Output the (X, Y) coordinate of the center of the cell containing the given text.  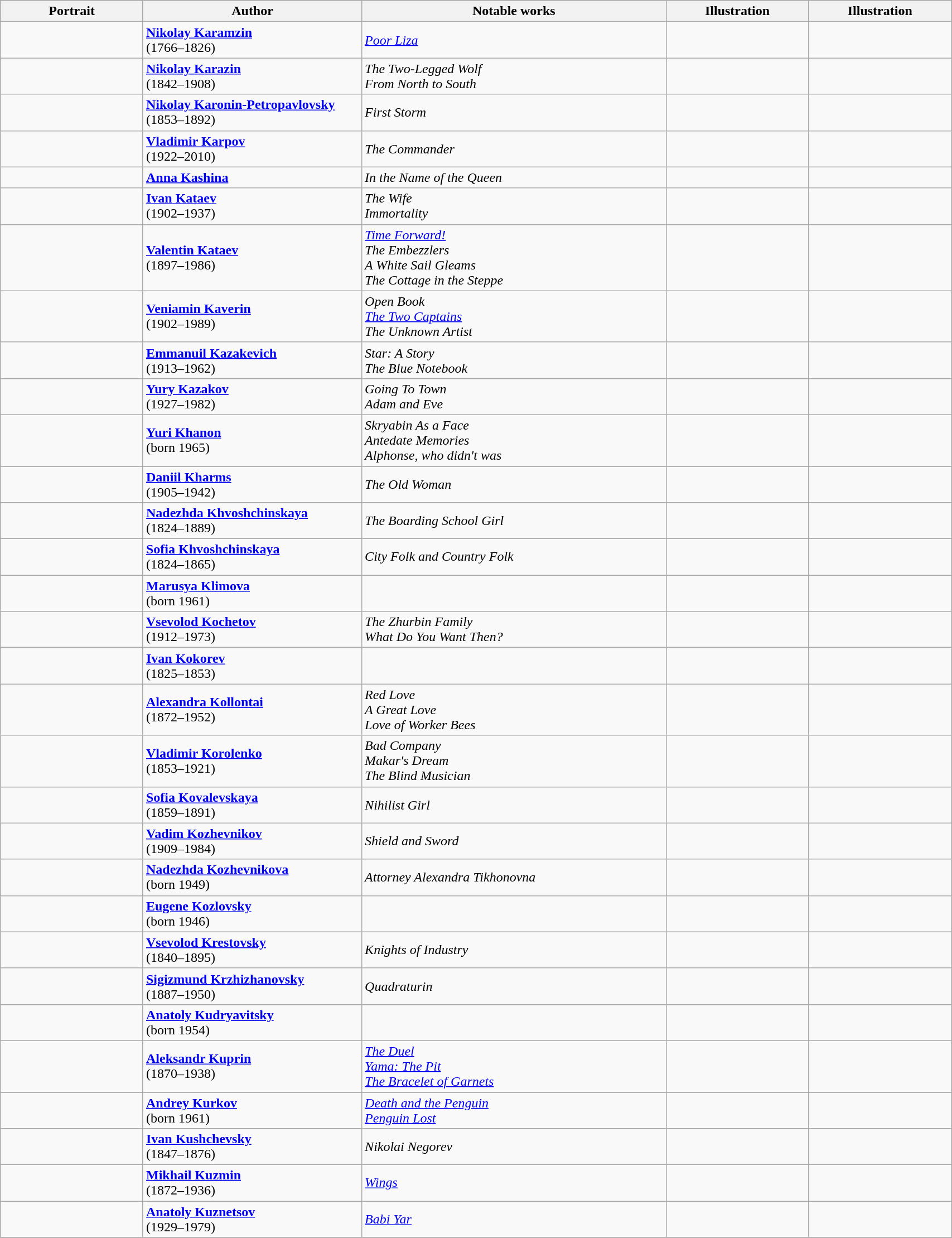
Sigizmund Krzhizhanovsky(1887–1950) (252, 986)
Nadezhda Kozhevnikova(born 1949) (252, 877)
Ivan Kataev(1902–1937) (252, 206)
In the Name of the Queen (514, 177)
Yury Kazakov(1927–1982) (252, 396)
Sofia Khvoshchinskaya(1824–1865) (252, 557)
Author (252, 11)
Quadraturin (514, 986)
Death and the PenguinPenguin Lost (514, 1110)
Knights of Industry (514, 950)
Yuri Khanon(born 1965) (252, 440)
Attorney Alexandra Tikhonovna (514, 877)
Poor Liza (514, 40)
Anatoly Kuznetsov(1929–1979) (252, 1220)
The Boarding School Girl (514, 521)
Vsevolod Krestovsky(1840–1895) (252, 950)
Valentin Kataev(1897–1986) (252, 258)
Andrey Kurkov(born 1961) (252, 1110)
Nadezhda Khvoshchinskaya(1824–1889) (252, 521)
Vsevolod Kochetov(1912–1973) (252, 629)
The Zhurbin FamilyWhat Do You Want Then? (514, 629)
Marusya Klimova(born 1961) (252, 594)
Daniil Kharms(1905–1942) (252, 484)
Veniamin Kaverin(1902–1989) (252, 316)
Skryabin As a FaceAntedate MemoriesAlphonse, who didn't was (514, 440)
Emmanuil Kazakevich(1913–1962) (252, 360)
Ivan Kushchevsky(1847–1876) (252, 1147)
Nikolai Negorev (514, 1147)
Nikolay Karazin(1842–1908) (252, 76)
The Old Woman (514, 484)
Eugene Kozlovsky(born 1946) (252, 914)
Anna Kashina (252, 177)
Vladimir Karpov(1922–2010) (252, 148)
Red LoveA Great LoveLove of Worker Bees (514, 710)
The DuelYama: The PitThe Bracelet of Garnets (514, 1066)
Vladimir Korolenko(1853–1921) (252, 761)
Vadim Kozhevnikov(1909–1984) (252, 841)
Time Forward!The EmbezzlersA White Sail GleamsThe Cottage in the Steppe (514, 258)
First Storm (514, 113)
Aleksandr Kuprin(1870–1938) (252, 1066)
Open BookThe Two CaptainsThe Unknown Artist (514, 316)
Star: A StoryThe Blue Notebook (514, 360)
City Folk and Country Folk (514, 557)
The Commander (514, 148)
Babi Yar (514, 1220)
Wings (514, 1183)
Going To TownAdam and Eve (514, 396)
Nikolay Karamzin(1766–1826) (252, 40)
Nihilist Girl (514, 805)
Anatoly Kudryavitsky(born 1954) (252, 1022)
The Two-Legged WolfFrom North to South (514, 76)
Mikhail Kuzmin (1872–1936) (252, 1183)
Notable works (514, 11)
Nikolay Karonin-Petropavlovsky(1853–1892) (252, 113)
Bad CompanyMakar's DreamThe Blind Musician (514, 761)
Shield and Sword (514, 841)
Sofia Kovalevskaya(1859–1891) (252, 805)
Portrait (72, 11)
Ivan Kokorev(1825–1853) (252, 666)
Alexandra Kollontai(1872–1952) (252, 710)
The WifeImmortality (514, 206)
